Extract the (x, y) coordinate from the center of the cell holding the provided text.  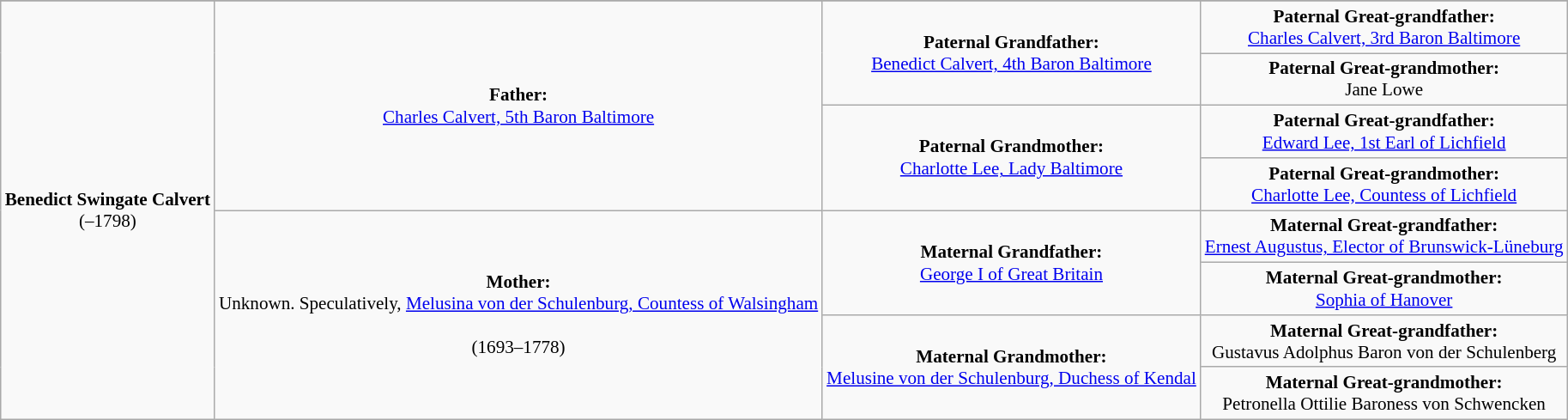
Paternal Grandmother:Charlotte Lee, Lady Baltimore (1011, 158)
Maternal Grandmother:Melusine von der Schulenburg, Duchess of Kendal (1011, 367)
Maternal Great-grandmother:Petronella Ottilie Baroness von Schwencken (1384, 393)
Paternal Great-grandmother:Charlotte Lee, Countess of Lichfield (1384, 184)
Maternal Great-grandmother:Sophia of Hanover (1384, 289)
Mother:Unknown. Speculatively, Melusina von der Schulenburg, Countess of Walsingham(1693–1778) (518, 315)
Maternal Great-grandfather:Ernest Augustus, Elector of Brunswick-Lüneburg (1384, 237)
Maternal Grandfather:George I of Great Britain (1011, 263)
Paternal Great-grandfather:Charles Calvert, 3rd Baron Baltimore (1384, 27)
Paternal Grandfather:Benedict Calvert, 4th Baron Baltimore (1011, 53)
Benedict Swingate Calvert (–1798) (108, 210)
Paternal Great-grandmother:Jane Lowe (1384, 79)
Father: Charles Calvert, 5th Baron Baltimore (518, 106)
Paternal Great-grandfather:Edward Lee, 1st Earl of Lichfield (1384, 132)
Maternal Great-grandfather:Gustavus Adolphus Baron von der Schulenberg (1384, 340)
